Pinpoint the cell where the given text exists, returning its [x, y] midpoint coordinate. 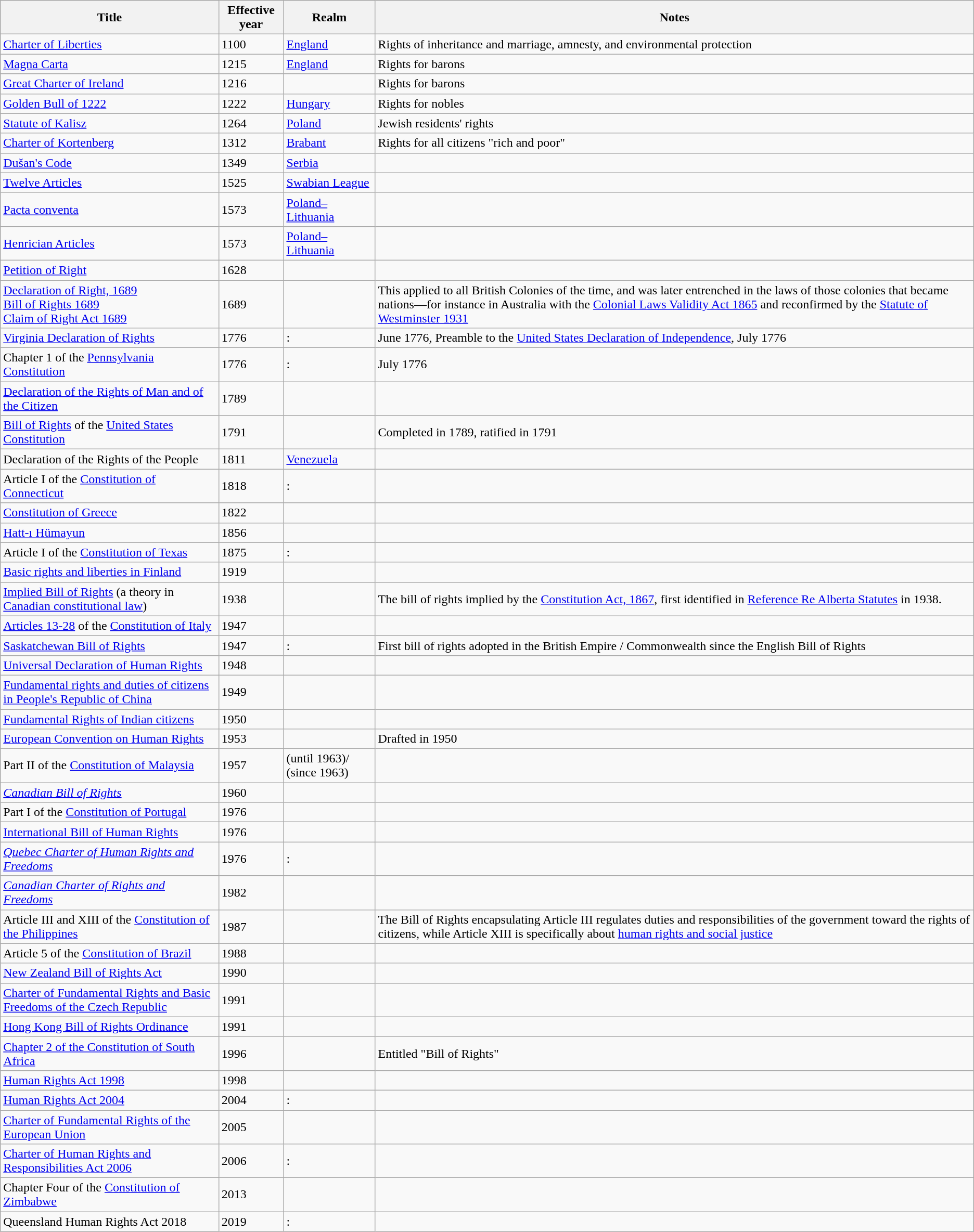
1982 [251, 892]
Chapter Four of the Constitution of Zimbabwe [109, 1195]
Fundamental rights and duties of citizens in People's Republic of China [109, 692]
1689 [251, 304]
European Convention on Human Rights [109, 739]
June 1776, Preamble to the United States Declaration of Independence, July 1776 [674, 338]
Canadian Charter of Rights and Freedoms [109, 892]
Fundamental Rights of Indian citizens [109, 719]
1856 [251, 533]
2005 [251, 1126]
Queensland Human Rights Act 2018 [109, 1222]
1996 [251, 1054]
2006 [251, 1161]
Chapter 2 of the Constitution of South Africa [109, 1054]
The bill of rights implied by the Constitution Act, 1867, first identified in Reference Re Alberta Statutes in 1938. [674, 599]
New Zealand Bill of Rights Act [109, 973]
Constitution of Greece [109, 513]
Rights for nobles [674, 103]
Rights for all citizens "rich and poor" [674, 143]
Great Charter of Ireland [109, 84]
Charter of Kortenberg [109, 143]
1789 [251, 398]
1349 [251, 163]
Swabian League [329, 183]
Realm [329, 18]
Charter of Liberties [109, 44]
1822 [251, 513]
1811 [251, 459]
Drafted in 1950 [674, 739]
1628 [251, 270]
(until 1963)/ (since 1963) [329, 766]
Notes [674, 18]
1791 [251, 433]
Brabant [329, 143]
Declaration of the Rights of Man and of the Citizen [109, 398]
Charter of Fundamental Rights of the European Union [109, 1126]
Declaration of the Rights of the People [109, 459]
1957 [251, 766]
Statute of Kalisz [109, 123]
Article I of the Constitution of Connecticut [109, 486]
Basic rights and liberties in Finland [109, 572]
1222 [251, 103]
Charter of Fundamental Rights and Basic Freedoms of the Czech Republic [109, 1000]
Part I of the Constitution of Portugal [109, 812]
Henrician Articles [109, 243]
Part II of the Constitution of Malaysia [109, 766]
1948 [251, 665]
Hong Kong Bill of Rights Ordinance [109, 1027]
1953 [251, 739]
International Bill of Human Rights [109, 832]
1818 [251, 486]
Human Rights Act 1998 [109, 1080]
Effective year [251, 18]
1987 [251, 927]
1100 [251, 44]
Article III and XIII of the Constitution of the Philippines [109, 927]
Saskatchewan Bill of Rights [109, 645]
Bill of Rights of the United States Constitution [109, 433]
Rights of inheritance and marriage, amnesty, and environmental protection [674, 44]
Title [109, 18]
1990 [251, 973]
1998 [251, 1080]
Canadian Bill of Rights [109, 793]
Poland [329, 123]
Golden Bull of 1222 [109, 103]
1949 [251, 692]
Venezuela [329, 459]
1938 [251, 599]
Entitled "Bill of Rights" [674, 1054]
Articles 13-28 of the Constitution of Italy [109, 626]
2019 [251, 1222]
1988 [251, 953]
Twelve Articles [109, 183]
July 1776 [674, 365]
1875 [251, 552]
1215 [251, 64]
1919 [251, 572]
Chapter 1 of the Pennsylvania Constitution [109, 365]
Quebec Charter of Human Rights and Freedoms [109, 859]
2004 [251, 1100]
Petition of Right [109, 270]
Pacta conventa [109, 209]
Virginia Declaration of Rights [109, 338]
1960 [251, 793]
Declaration of Right, 1689 Bill of Rights 1689 Claim of Right Act 1689 [109, 304]
Charter of Human Rights and Responsibilities Act 2006 [109, 1161]
Human Rights Act 2004 [109, 1100]
Jewish residents' rights [674, 123]
First bill of rights adopted in the British Empire / Commonwealth since the English Bill of Rights [674, 645]
Implied Bill of Rights (a theory in Canadian constitutional law) [109, 599]
Completed in 1789, ratified in 1791 [674, 433]
1216 [251, 84]
2013 [251, 1195]
Hatt-ı Hümayun [109, 533]
1525 [251, 183]
1312 [251, 143]
1950 [251, 719]
Hungary [329, 103]
Article 5 of the Constitution of Brazil [109, 953]
Dušan's Code [109, 163]
Article I of the Constitution of Texas [109, 552]
1264 [251, 123]
Serbia [329, 163]
Universal Declaration of Human Rights [109, 665]
Magna Carta [109, 64]
